Extract the (X, Y) coordinate from the center of the cell holding the provided text.  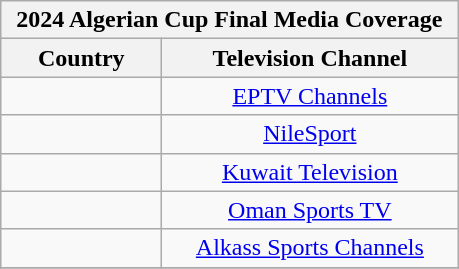
2024 Algerian Cup Final Media Coverage (230, 20)
Oman Sports TV (310, 210)
Television Channel (310, 58)
Kuwait Television (310, 172)
Country (82, 58)
EPTV Channels (310, 96)
NileSport (310, 134)
Alkass Sports Channels (310, 248)
